Return (X, Y) of the center of cell containing provided text 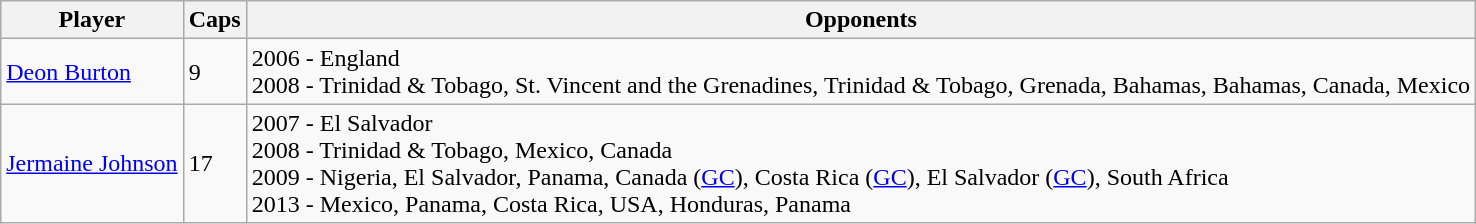
Player (92, 20)
Jermaine Johnson (92, 164)
Opponents (860, 20)
Deon Burton (92, 72)
9 (214, 72)
2006 - England2008 - Trinidad & Tobago, St. Vincent and the Grenadines, Trinidad & Tobago, Grenada, Bahamas, Bahamas, Canada, Mexico (860, 72)
Caps (214, 20)
17 (214, 164)
